Detect which cell encompasses the target text, then output its [X, Y] center coordinate. 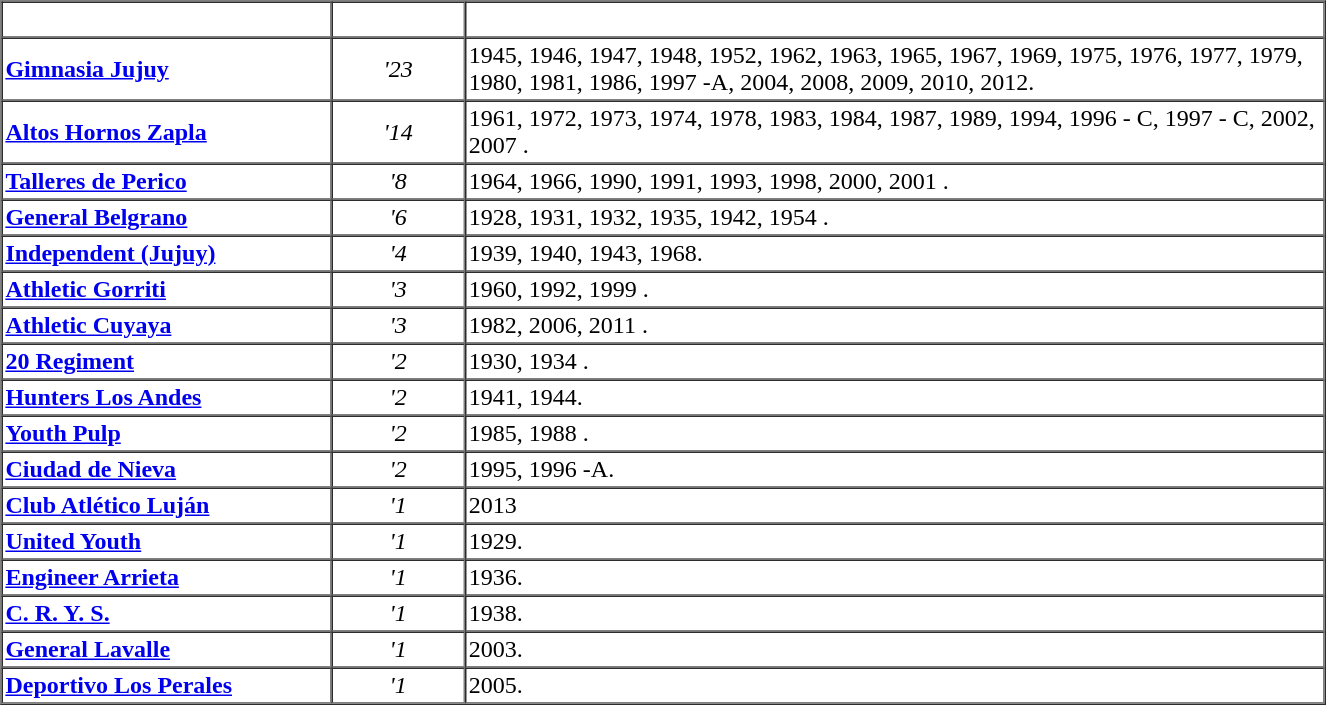
Hunters Los Andes [166, 398]
1938. [894, 614]
2013 [894, 506]
Youth Pulp [166, 434]
1928, 1931, 1932, 1935, 1942, 1954 . [894, 218]
Ciudad de Nieva [166, 470]
Talleres de Perico [166, 182]
'8 [398, 182]
C. R. Y. S. [166, 614]
1982, 2006, 2011 . [894, 326]
General Belgrano [166, 218]
1960, 1992, 1999 . [894, 290]
Engineer Arrieta [166, 578]
2005. [894, 686]
1945, 1946, 1947, 1948, 1952, 1962, 1963, 1965, 1967, 1969, 1975, 1976, 1977, 1979, 1980, 1981, 1986, 1997 -A, 2004, 2008, 2009, 2010, 2012. [894, 70]
'14 [398, 132]
Athletic Gorriti [166, 290]
1929. [894, 542]
1995, 1996 -A. [894, 470]
'4 [398, 254]
Independent (Jujuy) [166, 254]
1985, 1988 . [894, 434]
1939, 1940, 1943, 1968. [894, 254]
Title [398, 20]
1961, 1972, 1973, 1974, 1978, 1983, 1984, 1987, 1989, 1994, 1996 - C, 1997 - C, 2002, 2007 . [894, 132]
Athletic Cuyaya [166, 326]
Season Champion [894, 20]
United Youth [166, 542]
1941, 1944. [894, 398]
'6 [398, 218]
1930, 1934 . [894, 362]
Club [166, 20]
2003. [894, 650]
Altos Hornos Zapla [166, 132]
Deportivo Los Perales [166, 686]
1964, 1966, 1990, 1991, 1993, 1998, 2000, 2001 . [894, 182]
Club Atlético Luján [166, 506]
1936. [894, 578]
20 Regiment [166, 362]
'23 [398, 70]
General Lavalle [166, 650]
Gimnasia Jujuy [166, 70]
